Return [x, y] of the center of cell containing provided text 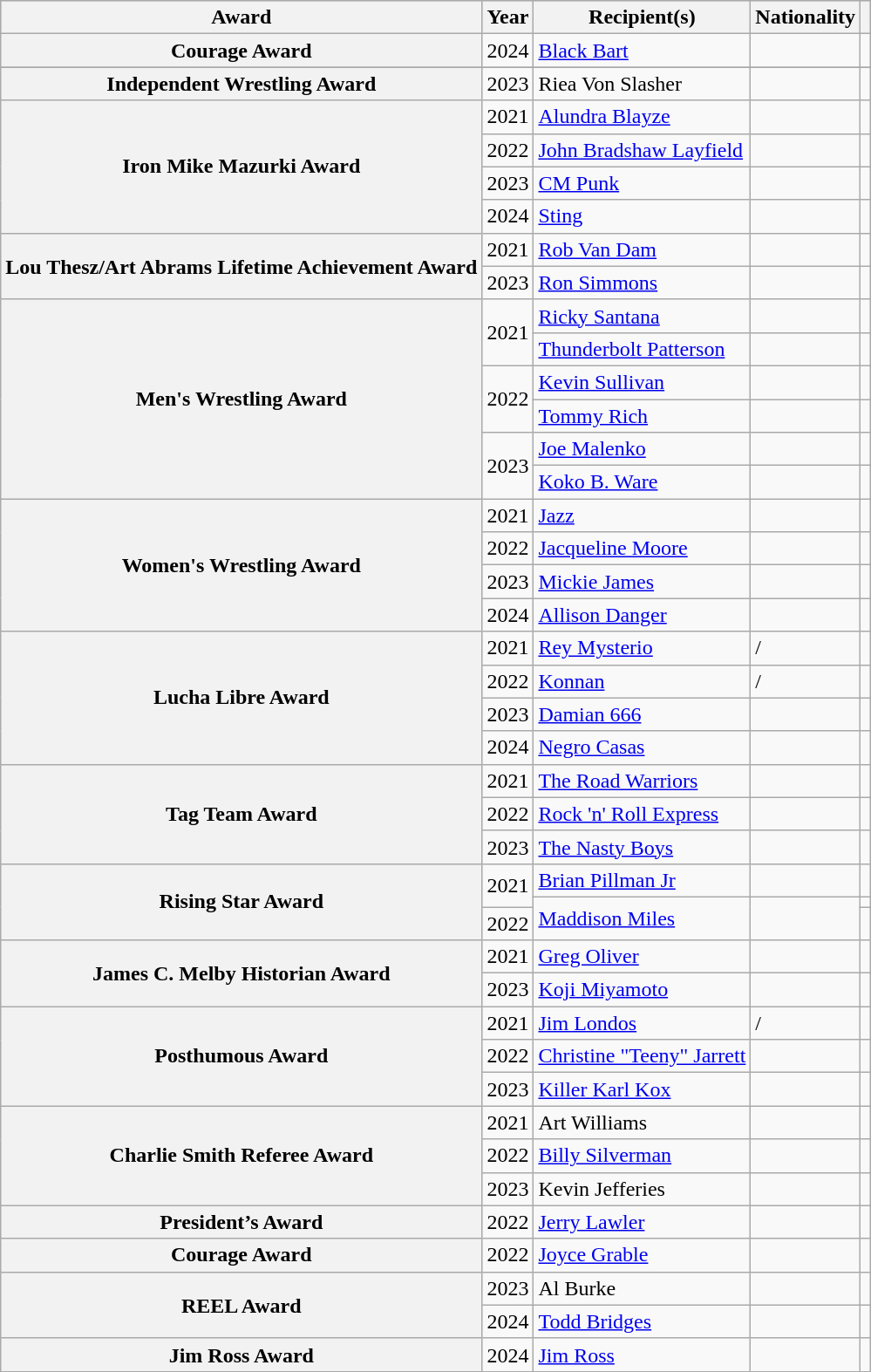
Kevin Sullivan [642, 382]
Thunderbolt Patterson [642, 349]
The Road Warriors [642, 781]
Iron Mike Mazurki Award [242, 167]
Jim Londos [642, 1023]
Jim Ross [642, 1355]
Art Williams [642, 1123]
Rock 'n' Roll Express [642, 814]
Charlie Smith Referee Award [242, 1156]
Riea Von Slasher [642, 84]
Nationality [806, 17]
Joyce Grable [642, 1255]
James C. Melby Historian Award [242, 973]
Killer Karl Kox [642, 1089]
Maddison Miles [642, 918]
Jacqueline Moore [642, 549]
Tommy Rich [642, 416]
REEL Award [242, 1305]
Black Bart [642, 51]
Jim Ross Award [242, 1355]
Sting [642, 216]
Koji Miyamoto [642, 990]
Ricky Santana [642, 316]
Rey Mysterio [642, 648]
President’s Award [242, 1222]
Koko B. Ware [642, 482]
Jerry Lawler [642, 1222]
CM Punk [642, 183]
Al Burke [642, 1288]
Recipient(s) [642, 17]
Damian 666 [642, 714]
Kevin Jefferies [642, 1189]
Rob Van Dam [642, 249]
John Bradshaw Layfield [642, 150]
Award [242, 17]
Negro Casas [642, 747]
The Nasty Boys [642, 847]
Alundra Blayze [642, 117]
Tag Team Award [242, 814]
Ron Simmons [642, 283]
Lucha Libre Award [242, 698]
Greg Oliver [642, 957]
Todd Bridges [642, 1321]
Year [507, 17]
Lou Thesz/Art Abrams Lifetime Achievement Award [242, 266]
Mickie James [642, 582]
Brian Pillman Jr [642, 880]
Men's Wrestling Award [242, 399]
Rising Star Award [242, 902]
Posthumous Award [242, 1056]
Women's Wrestling Award [242, 565]
Billy Silverman [642, 1156]
Independent Wrestling Award [242, 84]
Allison Danger [642, 615]
Joe Malenko [642, 449]
Christine "Teeny" Jarrett [642, 1056]
Jazz [642, 515]
Konnan [642, 681]
